Return the [x, y] coordinate for the center point of the cell that contains the specified text.  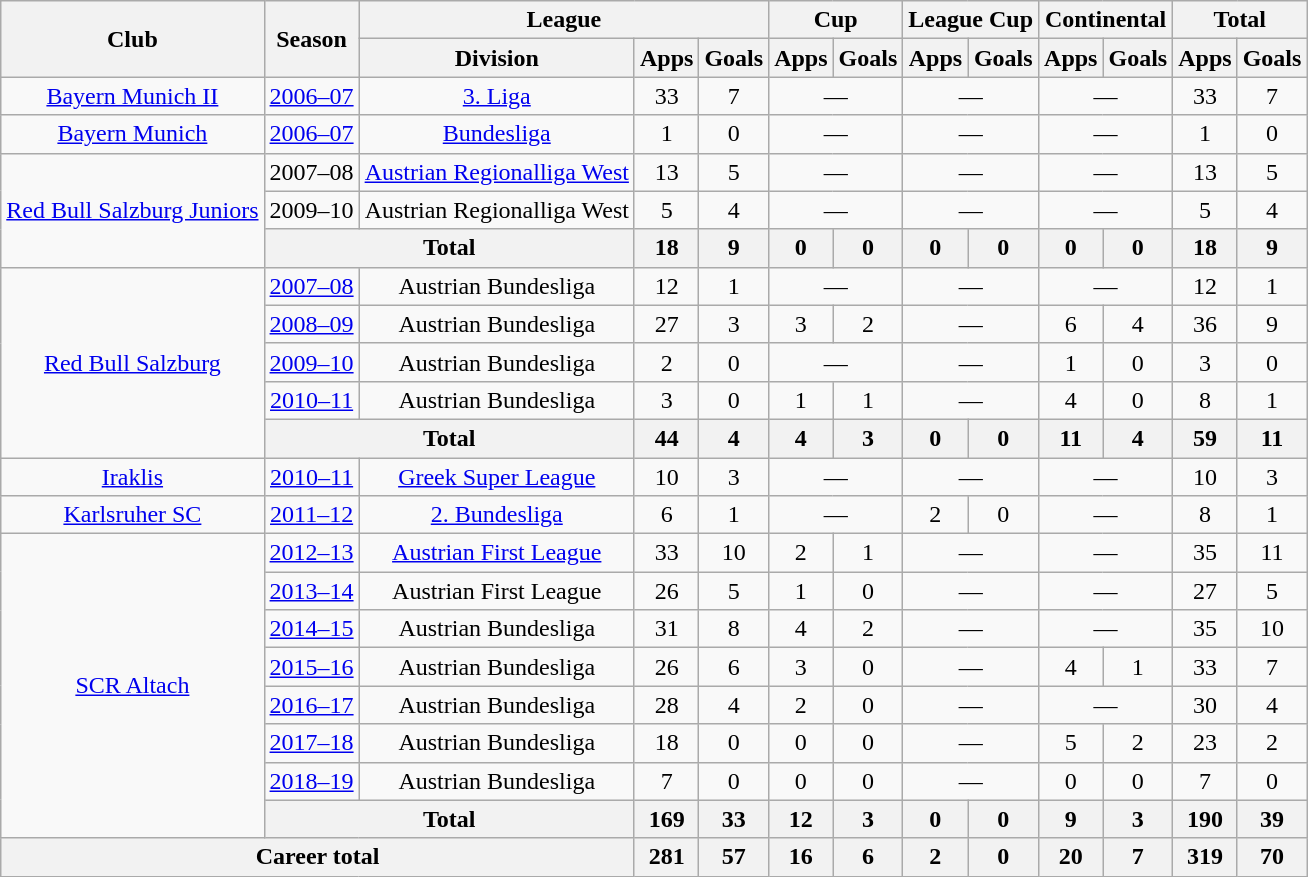
Iraklis [132, 477]
2018–19 [312, 781]
2008–09 [312, 324]
319 [1205, 857]
2014–15 [312, 629]
Cup [836, 20]
Greek Super League [496, 477]
Division [496, 58]
281 [666, 857]
Club [132, 39]
Red Bull Salzburg [132, 362]
30 [1205, 705]
3. Liga [496, 96]
28 [666, 705]
16 [801, 857]
Bayern Munich [132, 134]
Red Bull Salzburg Juniors [132, 210]
2017–18 [312, 743]
2. Bundesliga [496, 515]
Continental [1106, 20]
League Cup [971, 20]
20 [1071, 857]
League [564, 20]
2016–17 [312, 705]
2013–14 [312, 591]
Career total [318, 857]
31 [666, 629]
2012–13 [312, 553]
SCR Altach [132, 686]
70 [1272, 857]
Karlsruher SC [132, 515]
Bundesliga [496, 134]
36 [1205, 324]
Bayern Munich II [132, 96]
2015–16 [312, 667]
57 [734, 857]
44 [666, 438]
23 [1205, 743]
39 [1272, 819]
190 [1205, 819]
2011–12 [312, 515]
169 [666, 819]
59 [1205, 438]
Season [312, 39]
